Return the (x, y) coordinate for the center point of the cell that contains the specified text.  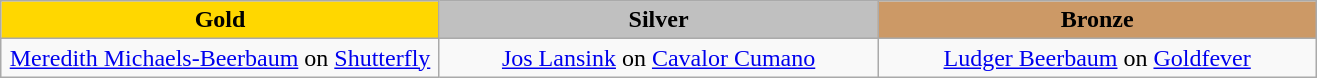
Gold (220, 20)
Silver (658, 20)
Meredith Michaels-Beerbaum on Shutterfly (220, 58)
Jos Lansink on Cavalor Cumano (658, 58)
Ludger Beerbaum on Goldfever (1098, 58)
Bronze (1098, 20)
